Find where the given text appears and provide that cell's center as [X, Y] coordinate. 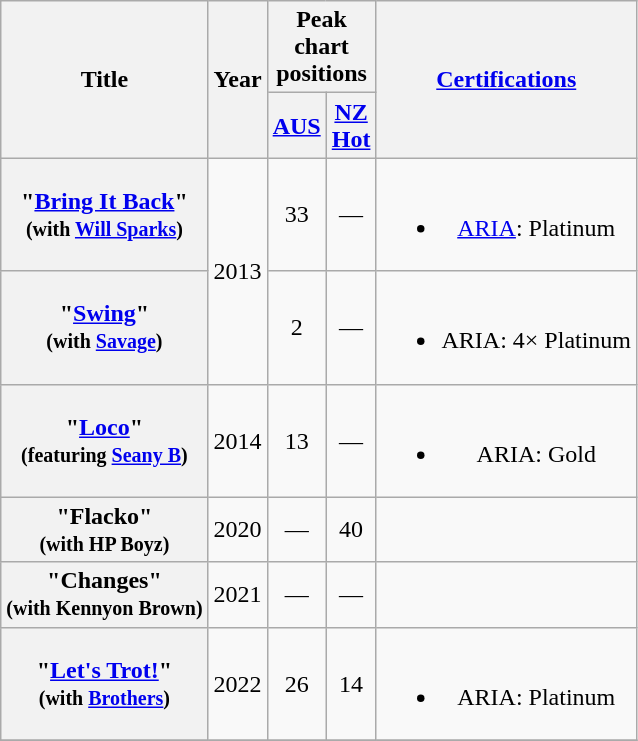
33 [296, 214]
NZHot [351, 126]
"Loco" (featuring Seany B) [104, 440]
2 [296, 328]
"Flacko"(with HP Boyz) [104, 530]
Year [238, 80]
Title [104, 80]
AUS [296, 126]
"Let's Trot!"(with Brothers) [104, 684]
ARIA: 4× Platinum [506, 328]
ARIA: Gold [506, 440]
2013 [238, 271]
2014 [238, 440]
2020 [238, 530]
26 [296, 684]
14 [351, 684]
2021 [238, 594]
40 [351, 530]
"Swing" (with Savage) [104, 328]
Certifications [506, 80]
13 [296, 440]
2022 [238, 684]
"Bring It Back" (with Will Sparks) [104, 214]
Peak chart positions [322, 47]
"Changes"(with Kennyon Brown) [104, 594]
